Locate the cell with the specified text and output its (x, y) center coordinate. 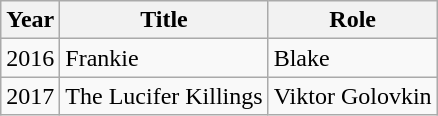
Viktor Golovkin (352, 96)
The Lucifer Killings (164, 96)
2016 (30, 58)
Year (30, 20)
Role (352, 20)
Blake (352, 58)
Title (164, 20)
Frankie (164, 58)
2017 (30, 96)
